Determine the [x, y] coordinate at the center of the cell enclosing the given text.  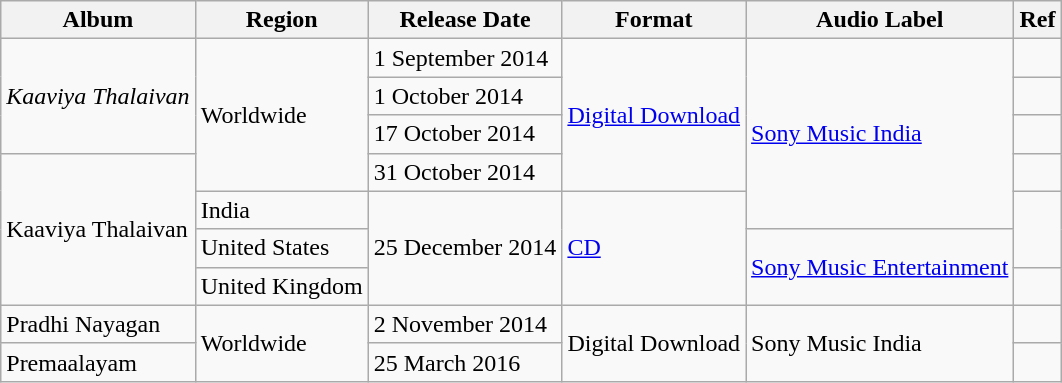
Album [98, 20]
Region [282, 20]
Sony Music Entertainment [880, 267]
India [282, 210]
Ref [1038, 20]
Audio Label [880, 20]
17 October 2014 [465, 134]
31 October 2014 [465, 172]
25 March 2016 [465, 362]
CD [654, 248]
2 November 2014 [465, 324]
Release Date [465, 20]
Pradhi Nayagan [98, 324]
25 December 2014 [465, 248]
1 September 2014 [465, 58]
Premaalayam [98, 362]
United Kingdom [282, 286]
1 October 2014 [465, 96]
Format [654, 20]
United States [282, 248]
